Identify which cell holds the provided text, then report its [X, Y] central coordinate. 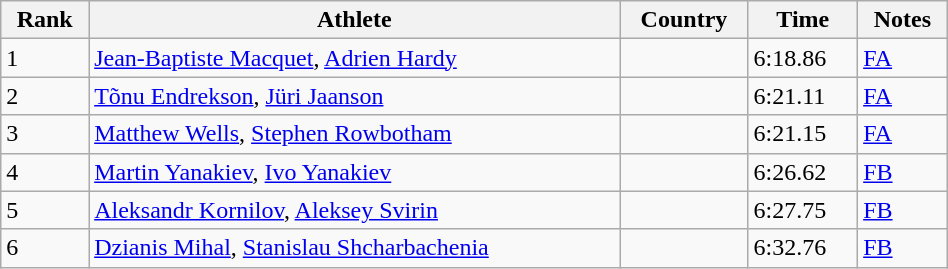
6:21.11 [803, 96]
Tõnu Endrekson, Jüri Jaanson [354, 96]
2 [45, 96]
6:21.15 [803, 134]
Matthew Wells, Stephen Rowbotham [354, 134]
Country [684, 20]
5 [45, 210]
Rank [45, 20]
Dzianis Mihal, Stanislau Shcharbachenia [354, 248]
6:32.76 [803, 248]
4 [45, 172]
6:18.86 [803, 58]
3 [45, 134]
1 [45, 58]
Notes [903, 20]
6:27.75 [803, 210]
6 [45, 248]
Martin Yanakiev, Ivo Yanakiev [354, 172]
Athlete [354, 20]
Aleksandr Kornilov, Aleksey Svirin [354, 210]
Time [803, 20]
6:26.62 [803, 172]
Jean-Baptiste Macquet, Adrien Hardy [354, 58]
